Scan for the cell matching the given text and deliver its (x, y) coordinate at center. 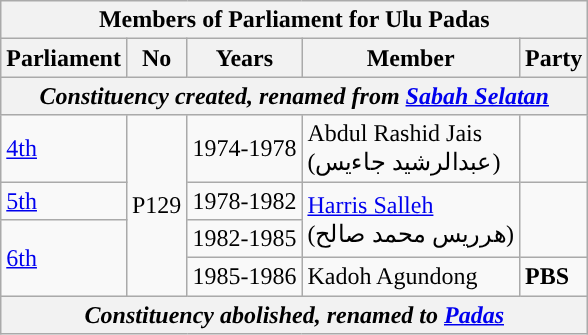
Members of Parliament for Ulu Padas (294, 20)
Member (411, 58)
Kadoh Agundong (411, 277)
Party (553, 58)
P129 (156, 206)
Harris Salleh (هرريس محمد صالح) (411, 220)
6th (64, 258)
Constituency abolished, renamed to Padas (294, 315)
1982-1985 (244, 239)
Years (244, 58)
Parliament (64, 58)
1985-1986 (244, 277)
No (156, 58)
4th (64, 148)
Abdul Rashid Jais (عبدالرشيد جاءيس) (411, 148)
Constituency created, renamed from Sabah Selatan (294, 96)
1978-1982 (244, 201)
1974-1978 (244, 148)
PBS (553, 277)
5th (64, 201)
